Scan for the cell matching the given text and deliver its (x, y) coordinate at center. 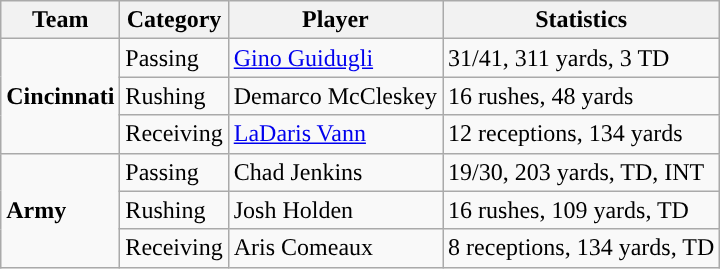
Chad Jenkins (335, 172)
19/30, 203 yards, TD, INT (582, 172)
31/41, 311 yards, 3 TD (582, 58)
Category (174, 20)
16 rushes, 109 yards, TD (582, 210)
12 receptions, 134 yards (582, 134)
Aris Comeaux (335, 248)
LaDaris Vann (335, 134)
Player (335, 20)
Team (60, 20)
Demarco McCleskey (335, 96)
8 receptions, 134 yards, TD (582, 248)
Gino Guidugli (335, 58)
Cincinnati (60, 96)
16 rushes, 48 yards (582, 96)
Statistics (582, 20)
Army (60, 210)
Josh Holden (335, 210)
